Scan for the cell matching the given text and deliver its [X, Y] coordinate at center. 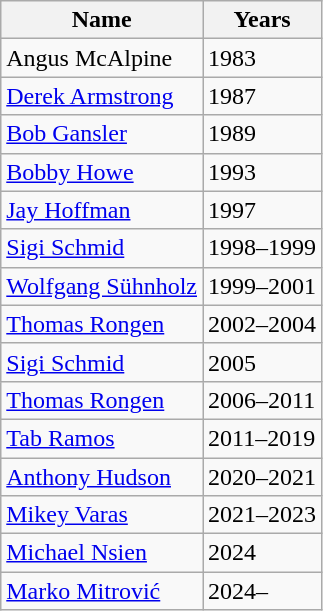
1983 [262, 58]
2006–2011 [262, 400]
1993 [262, 172]
Jay Hoffman [102, 210]
1999–2001 [262, 286]
Bob Gansler [102, 134]
Angus McAlpine [102, 58]
Michael Nsien [102, 553]
1987 [262, 96]
2020–2021 [262, 477]
1997 [262, 210]
Tab Ramos [102, 438]
2024– [262, 591]
Marko Mitrović [102, 591]
1989 [262, 134]
Wolfgang Sühnholz [102, 286]
2024 [262, 553]
Years [262, 20]
Anthony Hudson [102, 477]
2021–2023 [262, 515]
Name [102, 20]
Bobby Howe [102, 172]
2002–2004 [262, 324]
1998–1999 [262, 248]
2005 [262, 362]
Mikey Varas [102, 515]
Derek Armstrong [102, 96]
2011–2019 [262, 438]
